Capture the cell that displays the provided text and extract its [x, y] central coordinate. 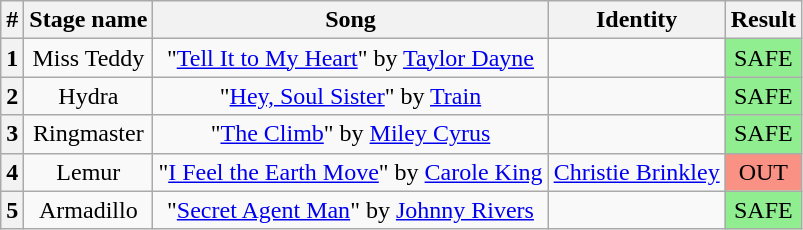
Hydra [88, 96]
"Secret Agent Man" by Johnny Rivers [350, 210]
OUT [763, 172]
4 [12, 172]
"Hey, Soul Sister" by Train [350, 96]
Stage name [88, 20]
Result [763, 20]
1 [12, 58]
Christie Brinkley [636, 172]
Lemur [88, 172]
Armadillo [88, 210]
Identity [636, 20]
Miss Teddy [88, 58]
"The Climb" by Miley Cyrus [350, 134]
"I Feel the Earth Move" by Carole King [350, 172]
# [12, 20]
Song [350, 20]
"Tell It to My Heart" by Taylor Dayne [350, 58]
5 [12, 210]
3 [12, 134]
2 [12, 96]
Ringmaster [88, 134]
